Pinpoint the cell where the given text exists, returning its [X, Y] midpoint coordinate. 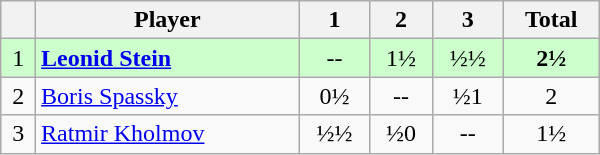
½0 [401, 134]
Boris Spassky [168, 96]
Ratmir Kholmov [168, 134]
½1 [468, 96]
2½ [551, 58]
0½ [334, 96]
Leonid Stein [168, 58]
Player [168, 20]
Total [551, 20]
